Pinpoint the cell where the given text exists, returning its (X, Y) midpoint coordinate. 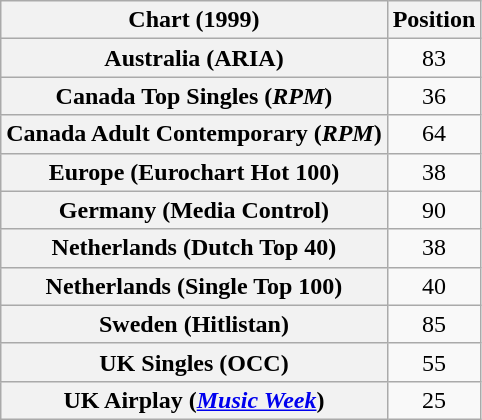
90 (434, 210)
UK Airplay (Music Week) (194, 400)
40 (434, 286)
Chart (1999) (194, 20)
Germany (Media Control) (194, 210)
Sweden (Hitlistan) (194, 324)
Netherlands (Single Top 100) (194, 286)
64 (434, 134)
85 (434, 324)
Australia (ARIA) (194, 58)
UK Singles (OCC) (194, 362)
Canada Adult Contemporary (RPM) (194, 134)
83 (434, 58)
Canada Top Singles (RPM) (194, 96)
Position (434, 20)
Europe (Eurochart Hot 100) (194, 172)
36 (434, 96)
Netherlands (Dutch Top 40) (194, 248)
55 (434, 362)
25 (434, 400)
